Find where the given text appears and provide that cell's center as (X, Y) coordinate. 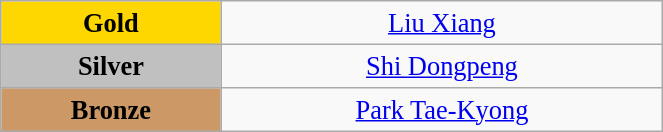
Shi Dongpeng (442, 66)
Park Tae-Kyong (442, 109)
Gold (111, 22)
Silver (111, 66)
Bronze (111, 109)
Liu Xiang (442, 22)
